Provide the (x, y) coordinate of the cell's center where the given text is located.  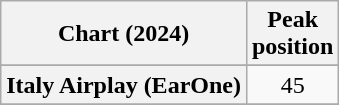
Italy Airplay (EarOne) (124, 85)
Peakposition (292, 34)
Chart (2024) (124, 34)
45 (292, 85)
